Output the [x, y] coordinate of the center of the cell containing the given text.  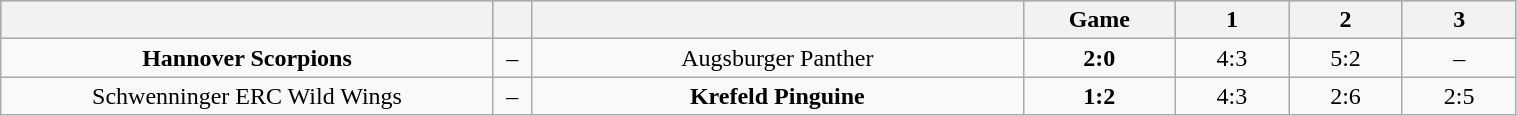
Augsburger Panther [777, 58]
Hannover Scorpions [247, 58]
Schwenninger ERC Wild Wings [247, 96]
1 [1232, 20]
5:2 [1346, 58]
2:5 [1459, 96]
Krefeld Pinguine [777, 96]
2:0 [1100, 58]
2:6 [1346, 96]
2 [1346, 20]
1:2 [1100, 96]
3 [1459, 20]
Game [1100, 20]
